Find where the given text appears and provide that cell's center as (x, y) coordinate. 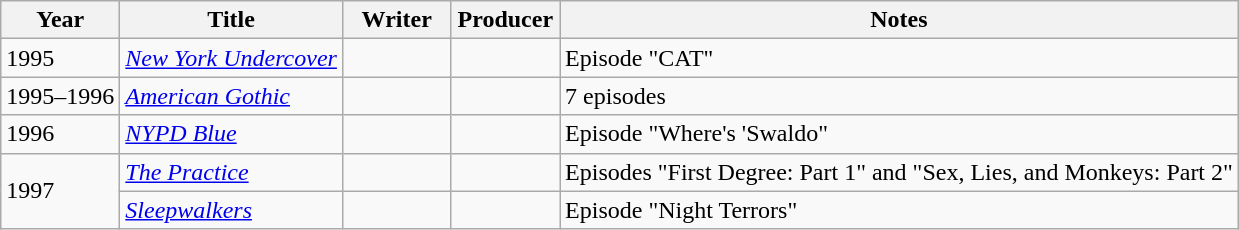
Notes (900, 20)
Episode "Where's 'Swaldo" (900, 134)
Producer (506, 20)
Sleepwalkers (232, 210)
Episode "CAT" (900, 58)
Title (232, 20)
1995 (60, 58)
Writer (396, 20)
NYPD Blue (232, 134)
1997 (60, 191)
Year (60, 20)
The Practice (232, 172)
Episode "Night Terrors" (900, 210)
1995–1996 (60, 96)
7 episodes (900, 96)
American Gothic (232, 96)
New York Undercover (232, 58)
Episodes "First Degree: Part 1" and "Sex, Lies, and Monkeys: Part 2" (900, 172)
1996 (60, 134)
